For the text-containing cell, return its midpoint in (x, y) coordinate format. 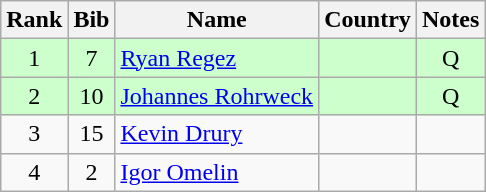
Ryan Regez (217, 58)
3 (34, 134)
7 (92, 58)
Kevin Drury (217, 134)
Notes (450, 20)
15 (92, 134)
Johannes Rohrweck (217, 96)
1 (34, 58)
Igor Omelin (217, 172)
Name (217, 20)
Country (368, 20)
Rank (34, 20)
10 (92, 96)
4 (34, 172)
Bib (92, 20)
